Identify which cell holds the provided text, then report its [x, y] central coordinate. 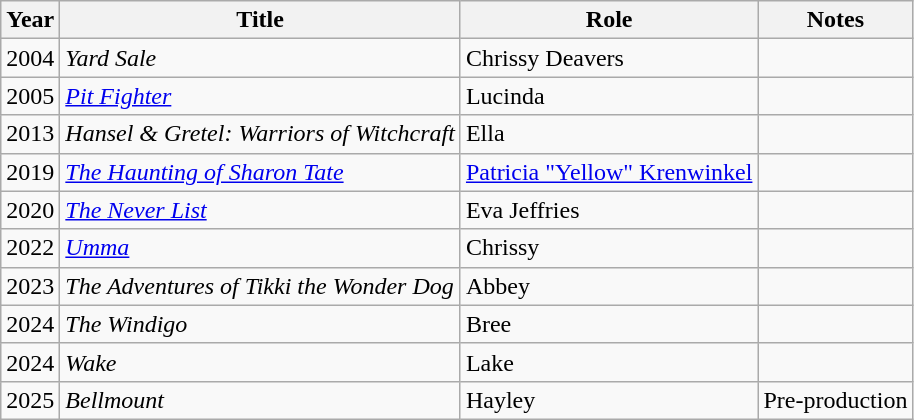
The Windigo [260, 324]
2005 [30, 96]
Abbey [609, 286]
Chrissy Deavers [609, 58]
2004 [30, 58]
2025 [30, 400]
Hayley [609, 400]
2023 [30, 286]
Bree [609, 324]
The Never List [260, 210]
2019 [30, 172]
Lake [609, 362]
Eva Jeffries [609, 210]
Notes [836, 20]
Umma [260, 248]
Hansel & Gretel: Warriors of Witchcraft [260, 134]
Bellmount [260, 400]
Title [260, 20]
Pit Fighter [260, 96]
The Haunting of Sharon Tate [260, 172]
Wake [260, 362]
Pre-production [836, 400]
2020 [30, 210]
Patricia "Yellow" Krenwinkel [609, 172]
The Adventures of Tikki the Wonder Dog [260, 286]
Role [609, 20]
Year [30, 20]
Ella [609, 134]
2022 [30, 248]
2013 [30, 134]
Lucinda [609, 96]
Chrissy [609, 248]
Yard Sale [260, 58]
